Determine the (x, y) coordinate at the center of the cell enclosing the given text.  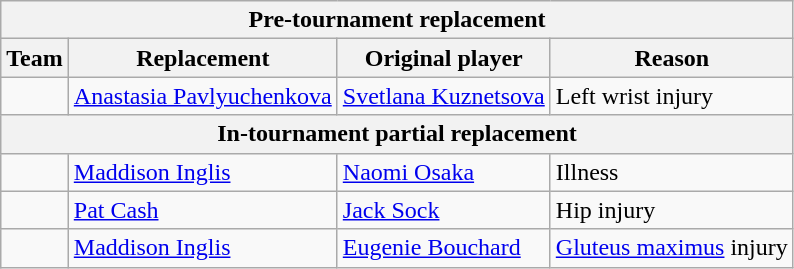
Pat Cash (202, 210)
Original player (444, 58)
Left wrist injury (672, 96)
Svetlana Kuznetsova (444, 96)
Hip injury (672, 210)
Illness (672, 172)
Jack Sock (444, 210)
In-tournament partial replacement (398, 134)
Naomi Osaka (444, 172)
Pre-tournament replacement (398, 20)
Gluteus maximus injury (672, 248)
Replacement (202, 58)
Reason (672, 58)
Team (35, 58)
Eugenie Bouchard (444, 248)
Anastasia Pavlyuchenkova (202, 96)
